Capture the cell that displays the provided text and extract its (X, Y) central coordinate. 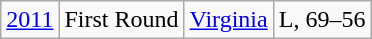
L, 69–56 (322, 20)
2011 (30, 20)
Virginia (228, 20)
First Round (122, 20)
